Provide the [X, Y] coordinate of the cell's center where the given text is located.  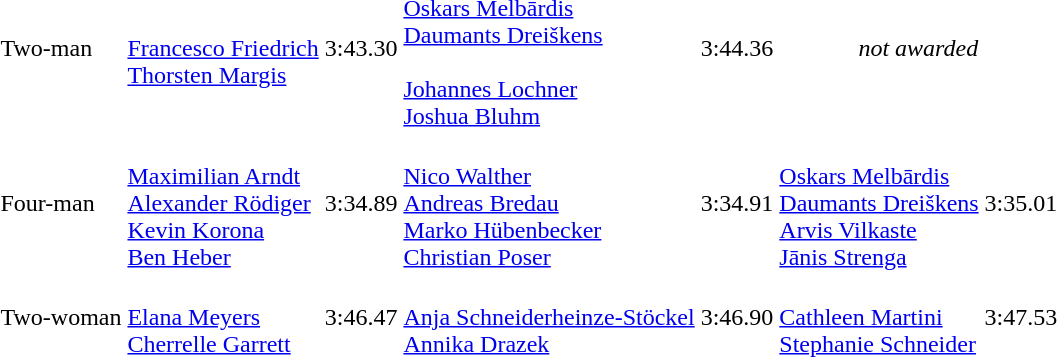
3:34.91 [737, 203]
Nico WaltherAndreas BredauMarko HübenbeckerChristian Poser [549, 203]
Oskars MelbārdisDaumants DreiškensArvis VilkasteJānis Strenga [879, 203]
Maximilian ArndtAlexander RödigerKevin KoronaBen Heber [223, 203]
3:34.89 [361, 203]
